Scan for the cell matching the given text and deliver its (X, Y) coordinate at center. 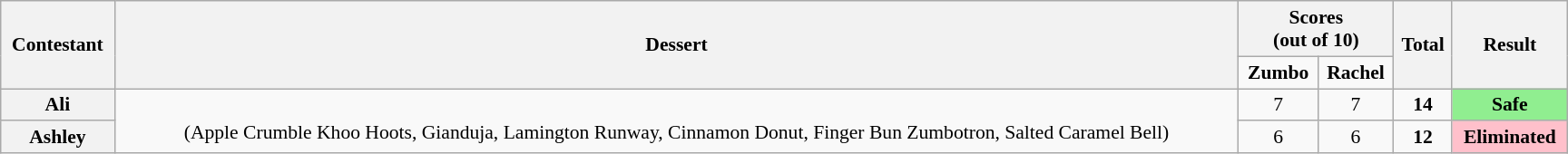
14 (1423, 105)
Ali (58, 105)
Eliminated (1510, 138)
Result (1510, 45)
12 (1423, 138)
Safe (1510, 105)
Total (1423, 45)
Zumbo (1278, 72)
Contestant (58, 45)
Ashley (58, 138)
Scores(out of 10) (1316, 29)
Dessert (677, 45)
(Apple Crumble Khoo Hoots, Gianduja, Lamington Runway, Cinnamon Donut, Finger Bun Zumbotron, Salted Caramel Bell) (677, 121)
Rachel (1356, 72)
